Extract the (x, y) coordinate from the center of the cell holding the provided text.  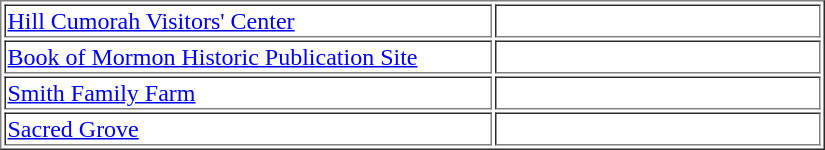
Sacred Grove (248, 128)
Book of Mormon Historic Publication Site (248, 56)
Smith Family Farm (248, 92)
Hill Cumorah Visitors' Center (248, 20)
